Return [X, Y] of the center of cell containing provided text 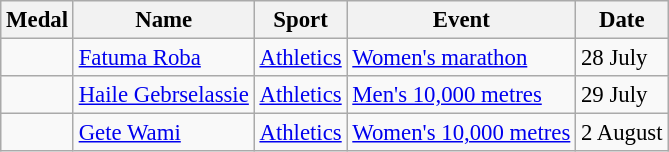
Women's 10,000 metres [462, 133]
Medal [38, 20]
29 July [622, 95]
Name [164, 20]
Event [462, 20]
Gete Wami [164, 133]
Sport [300, 20]
Date [622, 20]
28 July [622, 58]
2 August [622, 133]
Men's 10,000 metres [462, 95]
Fatuma Roba [164, 58]
Women's marathon [462, 58]
Haile Gebrselassie [164, 95]
